Locate the cell with the specified text and output its [x, y] center coordinate. 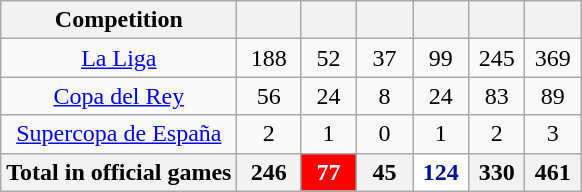
188 [269, 58]
52 [328, 58]
8 [385, 96]
Total in official games [119, 172]
99 [441, 58]
Competition [119, 20]
77 [328, 172]
Copa del Rey [119, 96]
3 [553, 134]
89 [553, 96]
245 [497, 58]
Supercopa de España [119, 134]
461 [553, 172]
369 [553, 58]
246 [269, 172]
83 [497, 96]
37 [385, 58]
0 [385, 134]
330 [497, 172]
56 [269, 96]
45 [385, 172]
124 [441, 172]
La Liga [119, 58]
